Scan for the cell matching the given text and deliver its (x, y) coordinate at center. 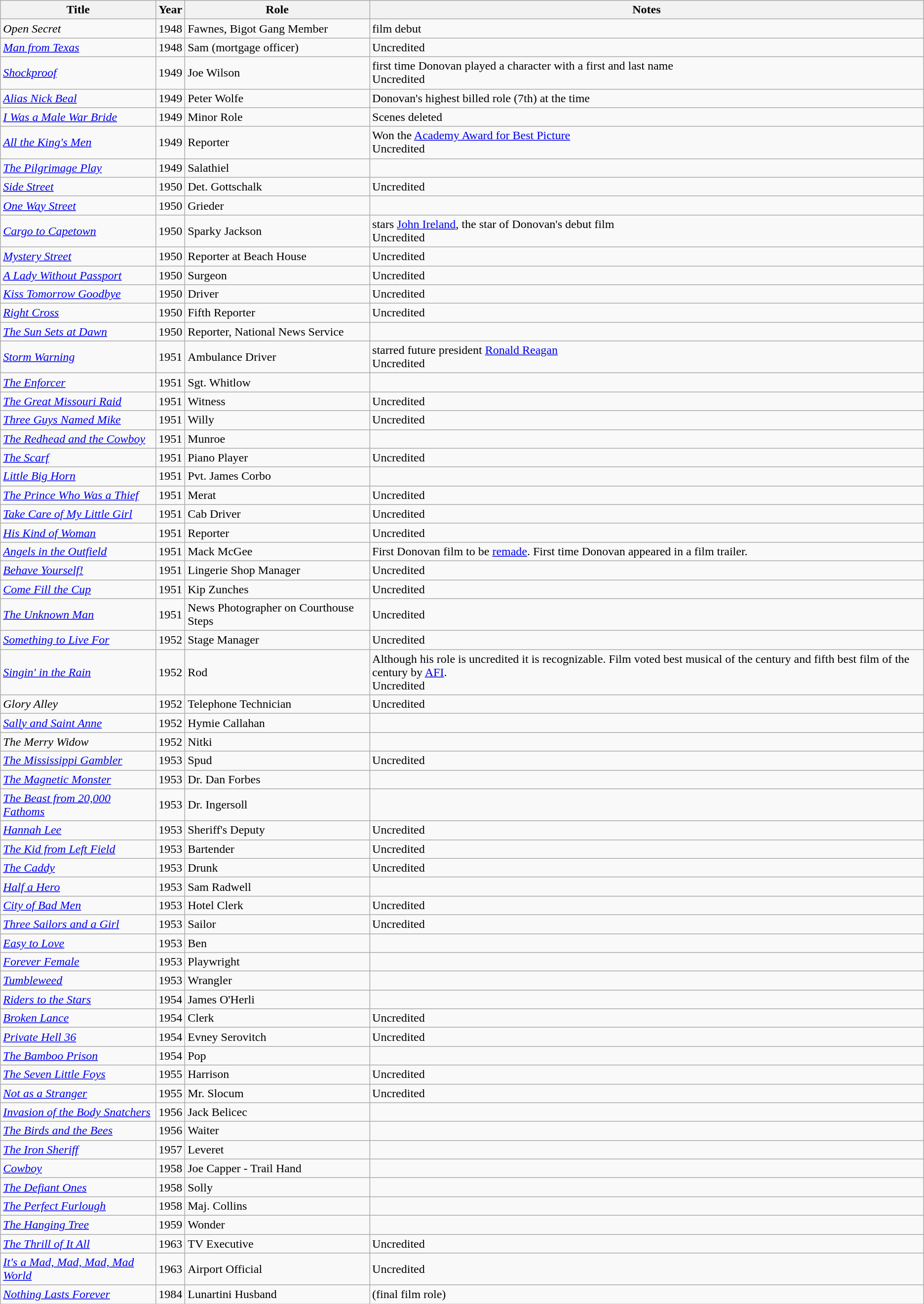
Scenes deleted (647, 117)
Sam Radwell (277, 886)
One Way Street (78, 205)
Man from Texas (78, 47)
The Redhead and the Cowboy (78, 439)
The Great Missouri Raid (78, 401)
The Seven Little Foys (78, 1074)
Rod (277, 672)
Easy to Love (78, 943)
Sam (mortgage officer) (277, 47)
Peter Wolfe (277, 98)
Spud (277, 761)
Witness (277, 401)
Fifth Reporter (277, 313)
News Photographer on Courthouse Steps (277, 615)
Willy (277, 420)
Leveret (277, 1150)
Telephone Technician (277, 704)
The Kid from Left Field (78, 849)
City of Bad Men (78, 905)
Riders to the Stars (78, 999)
The Unknown Man (78, 615)
Mr. Slocum (277, 1093)
Salathiel (277, 168)
Stage Manager (277, 640)
Dr. Dan Forbes (277, 779)
film debut (647, 29)
Alias Nick Beal (78, 98)
Singin' in the Rain (78, 672)
Three Guys Named Mike (78, 420)
Sparky Jackson (277, 231)
First Donovan film to be remade. First time Donovan appeared in a film trailer. (647, 551)
Three Sailors and a Girl (78, 924)
Glory Alley (78, 704)
Year (171, 10)
Ben (277, 943)
Ambulance Driver (277, 357)
Joe Capper - Trail Hand (277, 1168)
The Enforcer (78, 383)
Reporter at Beach House (277, 256)
1984 (171, 1295)
Hannah Lee (78, 830)
Role (277, 10)
James O'Herli (277, 999)
Wrangler (277, 981)
Driver (277, 294)
Open Secret (78, 29)
Forever Female (78, 962)
It's a Mad, Mad, Mad, Mad World (78, 1269)
Wonder (277, 1225)
Sgt. Whitlow (277, 383)
The Thrill of It All (78, 1243)
Dr. Ingersoll (277, 805)
The Caddy (78, 868)
Kiss Tomorrow Goodbye (78, 294)
Bartender (277, 849)
Invasion of the Body Snatchers (78, 1112)
Merat (277, 495)
Surgeon (277, 275)
Airport Official (277, 1269)
A Lady Without Passport (78, 275)
Jack Belicec (277, 1112)
Solly (277, 1187)
Although his role is uncredited it is recognizable. Film voted best musical of the century and fifth best film of the century by AFI.Uncredited (647, 672)
All the King's Men (78, 142)
Drunk (277, 868)
Notes (647, 10)
Right Cross (78, 313)
Joe Wilson (277, 73)
The Magnetic Monster (78, 779)
Lingerie Shop Manager (277, 570)
Not as a Stranger (78, 1093)
Fawnes, Bigot Gang Member (277, 29)
Nothing Lasts Forever (78, 1295)
1959 (171, 1225)
The Iron Sheriff (78, 1150)
Won the Academy Award for Best PictureUncredited (647, 142)
Storm Warning (78, 357)
Sally and Saint Anne (78, 723)
Shockproof (78, 73)
The Sun Sets at Dawn (78, 332)
The Bamboo Prison (78, 1056)
Minor Role (277, 117)
Clerk (277, 1018)
Playwright (277, 962)
Broken Lance (78, 1018)
The Defiant Ones (78, 1187)
starred future president Ronald ReaganUncredited (647, 357)
Det. Gottschalk (277, 187)
The Mississippi Gambler (78, 761)
Behave Yourself! (78, 570)
Cargo to Capetown (78, 231)
Cowboy (78, 1168)
TV Executive (277, 1243)
Sheriff's Deputy (277, 830)
The Hanging Tree (78, 1225)
Private Hell 36 (78, 1037)
Mystery Street (78, 256)
Lunartini Husband (277, 1295)
His Kind of Woman (78, 533)
The Beast from 20,000 Fathoms (78, 805)
The Pilgrimage Play (78, 168)
The Prince Who Was a Thief (78, 495)
Take Care of My Little Girl (78, 514)
Pvt. James Corbo (277, 476)
Waiter (277, 1131)
Donovan's highest billed role (7th) at the time (647, 98)
Little Big Horn (78, 476)
Kip Zunches (277, 589)
Angels in the Outfield (78, 551)
Sailor (277, 924)
Side Street (78, 187)
Title (78, 10)
(final film role) (647, 1295)
Tumbleweed (78, 981)
I Was a Male War Bride (78, 117)
Hotel Clerk (277, 905)
Mack McGee (277, 551)
1957 (171, 1150)
Harrison (277, 1074)
The Merry Widow (78, 742)
Half a Hero (78, 886)
Come Fill the Cup (78, 589)
first time Donovan played a character with a first and last nameUncredited (647, 73)
Pop (277, 1056)
The Scarf (78, 458)
stars John Ireland, the star of Donovan's debut filmUncredited (647, 231)
Reporter, National News Service (277, 332)
Piano Player (277, 458)
Maj. Collins (277, 1206)
The Birds and the Bees (78, 1131)
Evney Serovitch (277, 1037)
Something to Live For (78, 640)
Grieder (277, 205)
The Perfect Furlough (78, 1206)
Hymie Callahan (277, 723)
Cab Driver (277, 514)
Munroe (277, 439)
Nitki (277, 742)
